Search for the cell housing the specified text and yield its [x, y] center coordinate. 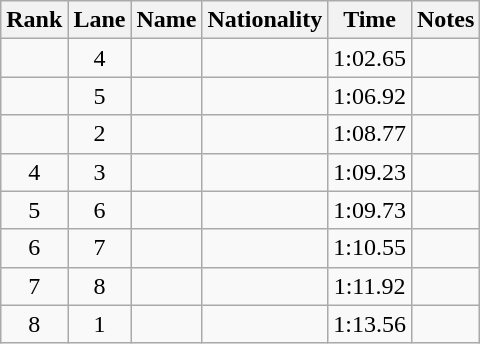
Time [370, 20]
Name [166, 20]
1 [100, 324]
Nationality [265, 20]
1:10.55 [370, 248]
1:09.23 [370, 172]
1:09.73 [370, 210]
3 [100, 172]
1:06.92 [370, 96]
Lane [100, 20]
Notes [445, 20]
1:11.92 [370, 286]
1:13.56 [370, 324]
1:08.77 [370, 134]
2 [100, 134]
Rank [34, 20]
1:02.65 [370, 58]
